Return (x, y) of the center of cell containing provided text 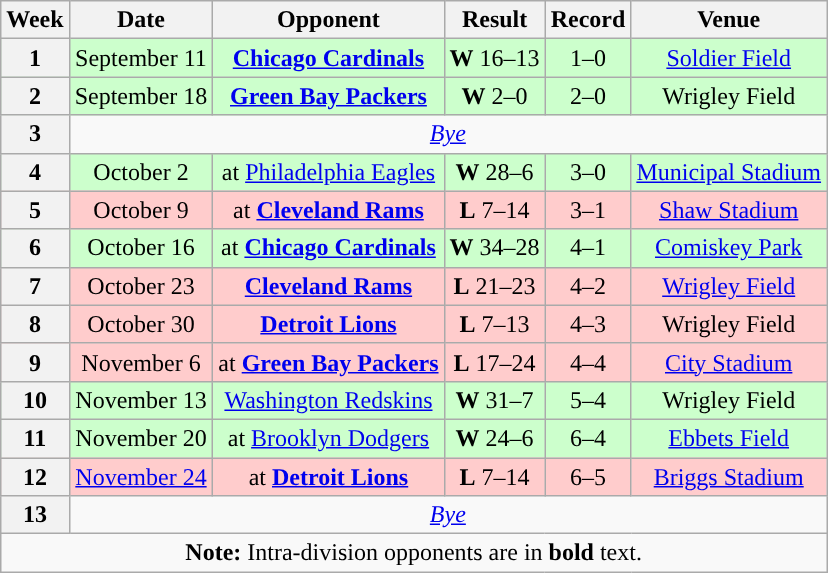
at Chicago Cardinals (328, 248)
Result (494, 20)
Chicago Cardinals (328, 58)
11 (35, 438)
September 18 (141, 96)
Washington Redskins (328, 400)
November 6 (141, 362)
L 7–13 (494, 324)
October 16 (141, 248)
12 (35, 477)
W 16–13 (494, 58)
October 30 (141, 324)
5 (35, 210)
October 2 (141, 172)
W 2–0 (494, 96)
Green Bay Packers (328, 96)
4 (35, 172)
10 (35, 400)
City Stadium (729, 362)
13 (35, 515)
3 (35, 134)
3–0 (588, 172)
Municipal Stadium (729, 172)
Briggs Stadium (729, 477)
November 20 (141, 438)
6 (35, 248)
2–0 (588, 96)
Shaw Stadium (729, 210)
November 13 (141, 400)
Opponent (328, 20)
L 17–24 (494, 362)
7 (35, 286)
6–4 (588, 438)
Date (141, 20)
September 11 (141, 58)
at Cleveland Rams (328, 210)
Cleveland Rams (328, 286)
Detroit Lions (328, 324)
1–0 (588, 58)
November 24 (141, 477)
Comiskey Park (729, 248)
October 23 (141, 286)
4–2 (588, 286)
W 28–6 (494, 172)
Note: Intra-division opponents are in bold text. (414, 553)
W 34–28 (494, 248)
W 24–6 (494, 438)
at Brooklyn Dodgers (328, 438)
Ebbets Field (729, 438)
W 31–7 (494, 400)
Record (588, 20)
1 (35, 58)
at Philadelphia Eagles (328, 172)
4–1 (588, 248)
Soldier Field (729, 58)
4–4 (588, 362)
Venue (729, 20)
9 (35, 362)
Week (35, 20)
at Green Bay Packers (328, 362)
at Detroit Lions (328, 477)
2 (35, 96)
8 (35, 324)
4–3 (588, 324)
October 9 (141, 210)
3–1 (588, 210)
L 21–23 (494, 286)
6–5 (588, 477)
5–4 (588, 400)
